Capture the cell that displays the provided text and extract its (X, Y) central coordinate. 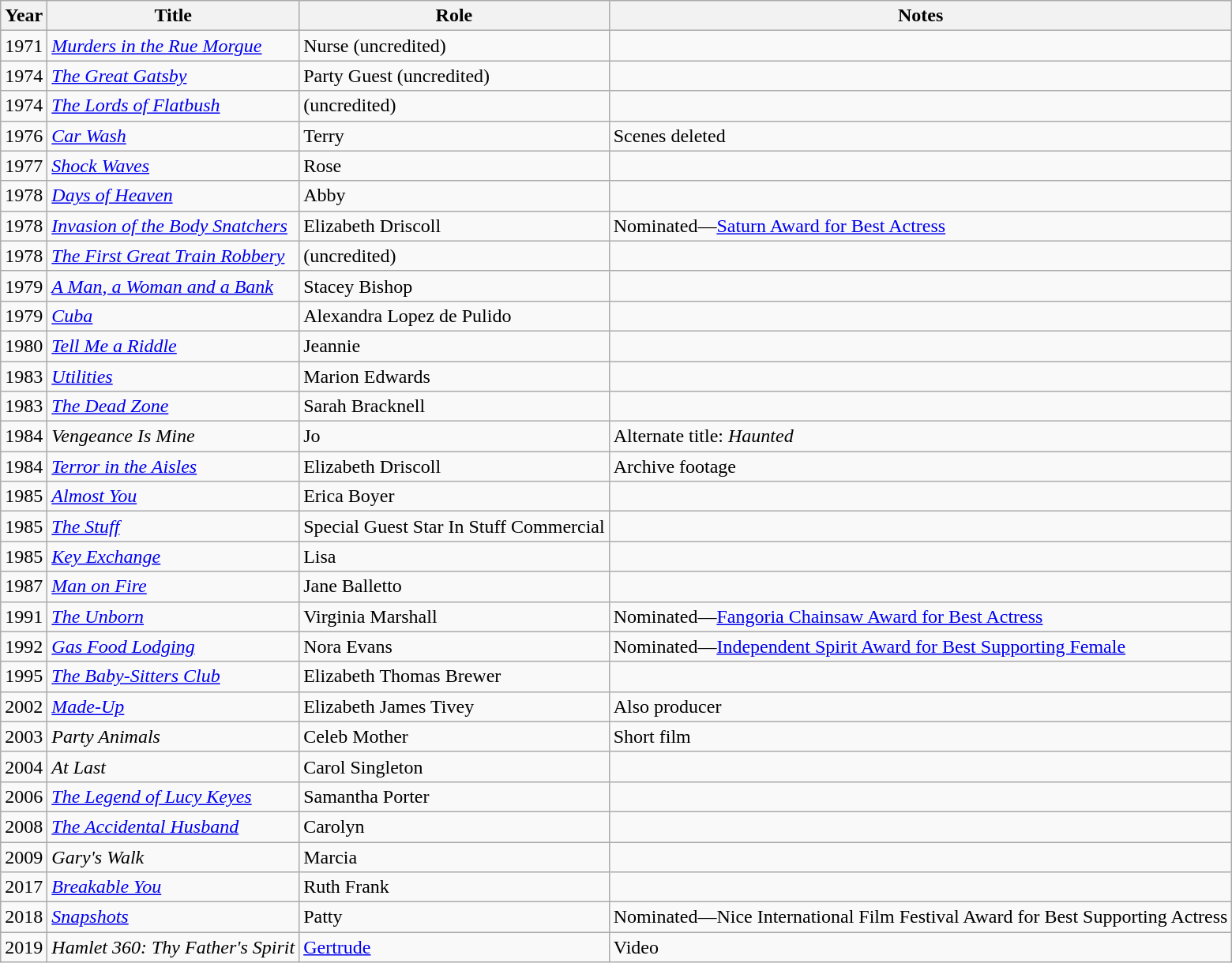
Party Animals (174, 736)
Rose (455, 166)
Year (24, 16)
The First Great Train Robbery (174, 256)
2004 (24, 766)
Nominated—Fangoria Chainsaw Award for Best Actress (921, 616)
Gertrude (455, 947)
Car Wash (174, 136)
The Lords of Flatbush (174, 106)
The Accidental Husband (174, 826)
Party Guest (uncredited) (455, 76)
Elizabeth James Tivey (455, 706)
The Legend of Lucy Keyes (174, 796)
Patty (455, 917)
Utilities (174, 377)
Hamlet 360: Thy Father's Spirit (174, 947)
Man on Fire (174, 586)
Marion Edwards (455, 377)
Role (455, 16)
Nora Evans (455, 646)
Stacey Bishop (455, 286)
A Man, a Woman and a Bank (174, 286)
Cuba (174, 316)
Nominated—Independent Spirit Award for Best Supporting Female (921, 646)
Terry (455, 136)
Marcia (455, 856)
At Last (174, 766)
Short film (921, 736)
Alexandra Lopez de Pulido (455, 316)
Terror in the Aisles (174, 467)
Nurse (uncredited) (455, 46)
Erica Boyer (455, 496)
Notes (921, 16)
2002 (24, 706)
1992 (24, 646)
Lisa (455, 556)
1995 (24, 676)
Celeb Mother (455, 736)
Also producer (921, 706)
Gas Food Lodging (174, 646)
Nominated—Nice International Film Festival Award for Best Supporting Actress (921, 917)
Days of Heaven (174, 196)
2019 (24, 947)
1976 (24, 136)
2008 (24, 826)
Almost You (174, 496)
1971 (24, 46)
The Dead Zone (174, 407)
1987 (24, 586)
Jo (455, 437)
Carolyn (455, 826)
Ruth Frank (455, 887)
The Baby-Sitters Club (174, 676)
Elizabeth Thomas Brewer (455, 676)
Jane Balletto (455, 586)
Shock Waves (174, 166)
The Great Gatsby (174, 76)
Gary's Walk (174, 856)
2006 (24, 796)
Tell Me a Riddle (174, 346)
The Unborn (174, 616)
2009 (24, 856)
Virginia Marshall (455, 616)
Carol Singleton (455, 766)
1991 (24, 616)
Breakable You (174, 887)
Made-Up (174, 706)
Murders in the Rue Morgue (174, 46)
Nominated—Saturn Award for Best Actress (921, 226)
Video (921, 947)
Special Guest Star In Stuff Commercial (455, 526)
2018 (24, 917)
2017 (24, 887)
Sarah Bracknell (455, 407)
Archive footage (921, 467)
2003 (24, 736)
1977 (24, 166)
Jeannie (455, 346)
Key Exchange (174, 556)
Snapshots (174, 917)
Scenes deleted (921, 136)
Alternate title: Haunted (921, 437)
Vengeance Is Mine (174, 437)
1980 (24, 346)
Invasion of the Body Snatchers (174, 226)
The Stuff (174, 526)
Abby (455, 196)
Title (174, 16)
Samantha Porter (455, 796)
